Provide the [X, Y] coordinate of the cell's center where the given text is located.  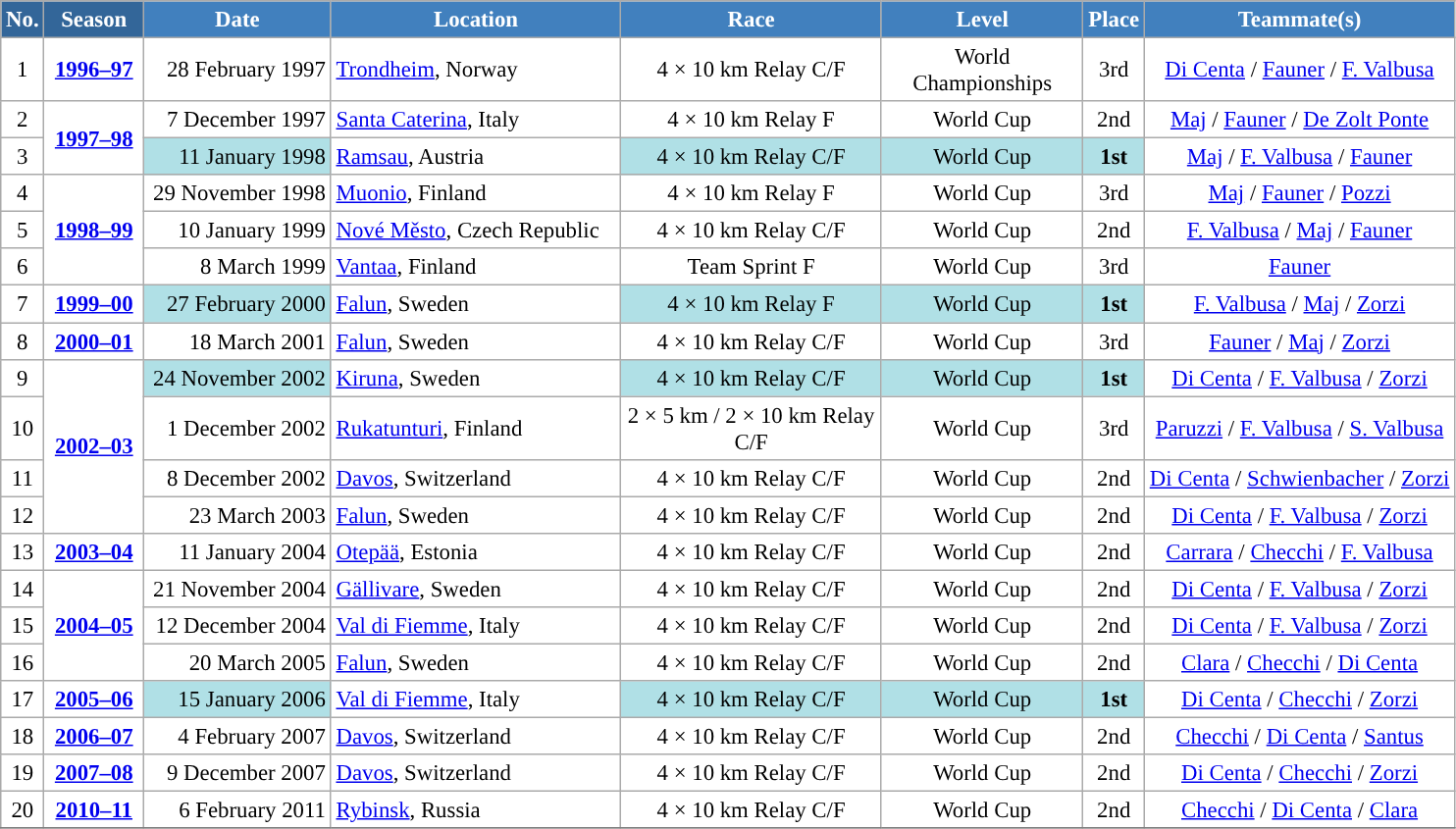
7 [23, 304]
Muonio, Finland [476, 193]
1996–97 [94, 71]
Otepää, Estonia [476, 552]
15 January 2006 [237, 699]
Santa Caterina, Italy [476, 120]
Gällivare, Sweden [476, 589]
F. Valbusa / Maj / Fauner [1299, 231]
No. [23, 20]
Trondheim, Norway [476, 71]
Rukatunturi, Finland [476, 428]
27 February 2000 [237, 304]
2 [23, 120]
8 [23, 341]
Rybinsk, Russia [476, 810]
4 [23, 193]
12 December 2004 [237, 626]
2006–07 [94, 737]
Vantaa, Finland [476, 268]
F. Valbusa / Maj / Zorzi [1299, 304]
1997–98 [94, 137]
Level [982, 20]
Nové Město, Czech Republic [476, 231]
Place [1114, 20]
2002–03 [94, 445]
Paruzzi / F. Valbusa / S. Valbusa [1299, 428]
Fauner / Maj / Zorzi [1299, 341]
21 November 2004 [237, 589]
Maj / Fauner / Pozzi [1299, 193]
8 March 1999 [237, 268]
Checchi / Di Centa / Clara [1299, 810]
Date [237, 20]
12 [23, 515]
16 [23, 662]
Ramsau, Austria [476, 157]
7 December 1997 [237, 120]
3 [23, 157]
10 January 1999 [237, 231]
Teammate(s) [1299, 20]
10 [23, 428]
24 November 2002 [237, 378]
6 February 2011 [237, 810]
19 [23, 773]
9 December 2007 [237, 773]
2010–11 [94, 810]
14 [23, 589]
1999–00 [94, 304]
Race [752, 20]
11 January 1998 [237, 157]
Season [94, 20]
2005–06 [94, 699]
11 January 2004 [237, 552]
1 December 2002 [237, 428]
1 [23, 71]
20 [23, 810]
Maj / Fauner / De Zolt Ponte [1299, 120]
8 December 2002 [237, 478]
2007–08 [94, 773]
13 [23, 552]
18 [23, 737]
Checchi / Di Centa / Santus [1299, 737]
Di Centa / Fauner / F. Valbusa [1299, 71]
Maj / F. Valbusa / Fauner [1299, 157]
4 February 2007 [237, 737]
23 March 2003 [237, 515]
9 [23, 378]
Location [476, 20]
18 March 2001 [237, 341]
11 [23, 478]
5 [23, 231]
Clara / Checchi / Di Centa [1299, 662]
6 [23, 268]
Team Sprint F [752, 268]
2 × 5 km / 2 × 10 km Relay C/F [752, 428]
1998–99 [94, 230]
2000–01 [94, 341]
Carrara / Checchi / F. Valbusa [1299, 552]
29 November 1998 [237, 193]
World Championships [982, 71]
Kiruna, Sweden [476, 378]
15 [23, 626]
17 [23, 699]
Di Centa / Schwienbacher / Zorzi [1299, 478]
Fauner [1299, 268]
2004–05 [94, 626]
28 February 1997 [237, 71]
20 March 2005 [237, 662]
2003–04 [94, 552]
